Find where the given text appears and provide that cell's center as (x, y) coordinate. 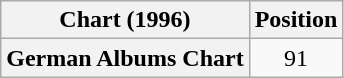
Position (296, 20)
German Albums Chart (125, 58)
Chart (1996) (125, 20)
91 (296, 58)
